Pinpoint the cell where the given text exists, returning its [X, Y] midpoint coordinate. 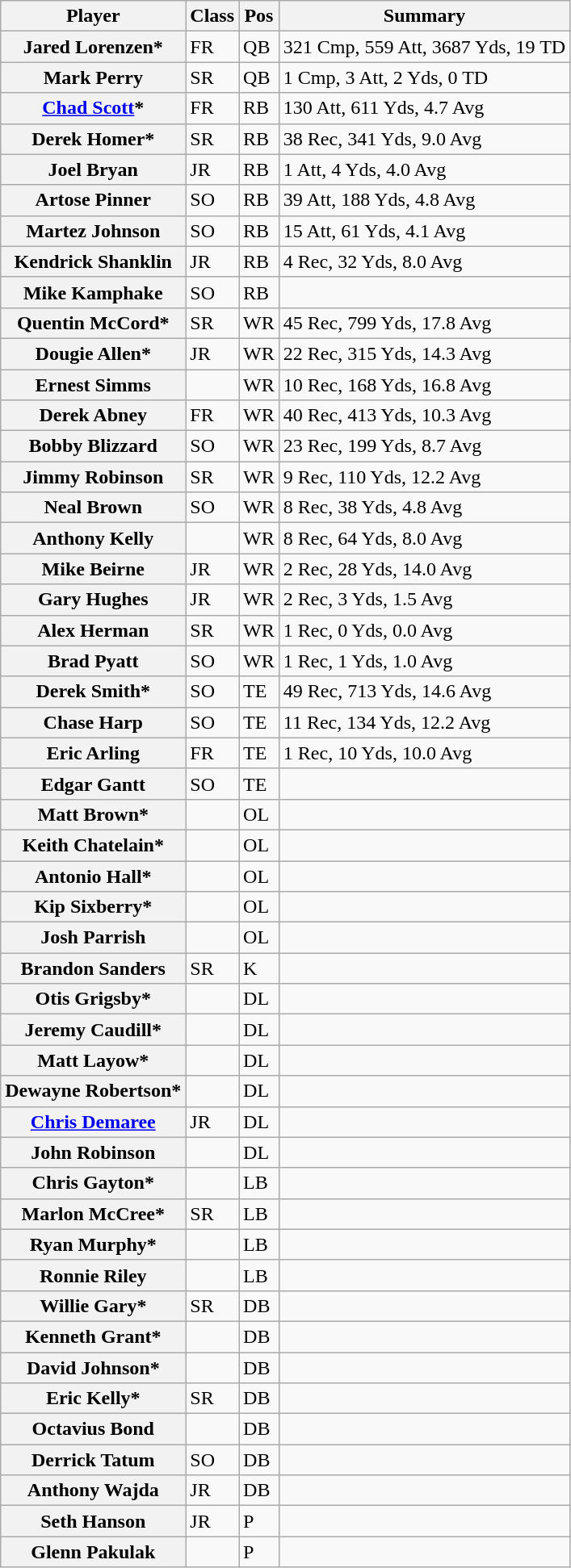
Derek Smith* [94, 692]
40 Rec, 413 Yds, 10.3 Avg [424, 416]
Artose Pinner [94, 200]
Dewayne Robertson* [94, 1091]
Ronnie Riley [94, 1275]
Dougie Allen* [94, 353]
Ryan Murphy* [94, 1244]
Mark Perry [94, 77]
Octavius Bond [94, 1429]
10 Rec, 168 Yds, 16.8 Avg [424, 385]
39 Att, 188 Yds, 4.8 Avg [424, 200]
11 Rec, 134 Yds, 12.2 Avg [424, 722]
Jimmy Robinson [94, 477]
Mike Kamphake [94, 292]
Chad Scott* [94, 108]
23 Rec, 199 Yds, 8.7 Avg [424, 446]
Mike Beirne [94, 569]
130 Att, 611 Yds, 4.7 Avg [424, 108]
Anthony Wajda [94, 1491]
Derek Abney [94, 416]
Summary [424, 16]
Anthony Kelly [94, 538]
Brad Pyatt [94, 661]
1 Rec, 1 Yds, 1.0 Avg [424, 661]
321 Cmp, 559 Att, 3687 Yds, 19 TD [424, 47]
Otis Grigsby* [94, 999]
Derek Homer* [94, 139]
Jared Lorenzen* [94, 47]
Kip Sixberry* [94, 907]
Matt Layow* [94, 1060]
Kenneth Grant* [94, 1336]
1 Cmp, 3 Att, 2 Yds, 0 TD [424, 77]
38 Rec, 341 Yds, 9.0 Avg [424, 139]
Bobby Blizzard [94, 446]
9 Rec, 110 Yds, 12.2 Avg [424, 477]
Pos [259, 16]
45 Rec, 799 Yds, 17.8 Avg [424, 323]
2 Rec, 28 Yds, 14.0 Avg [424, 569]
Keith Chatelain* [94, 845]
Matt Brown* [94, 814]
Antonio Hall* [94, 876]
Class [212, 16]
8 Rec, 38 Yds, 4.8 Avg [424, 508]
Kendrick Shanklin [94, 261]
John Robinson [94, 1152]
David Johnson* [94, 1368]
Player [94, 16]
K [259, 968]
Gary Hughes [94, 600]
Glenn Pakulak [94, 1552]
8 Rec, 64 Yds, 8.0 Avg [424, 538]
Joel Bryan [94, 169]
Alex Herman [94, 630]
4 Rec, 32 Yds, 8.0 Avg [424, 261]
Derrick Tatum [94, 1460]
Ernest Simms [94, 385]
1 Rec, 10 Yds, 10.0 Avg [424, 753]
2 Rec, 3 Yds, 1.5 Avg [424, 600]
Chris Gayton* [94, 1183]
Josh Parrish [94, 938]
Willie Gary* [94, 1306]
15 Att, 61 Yds, 4.1 Avg [424, 231]
Chris Demaree [94, 1122]
49 Rec, 713 Yds, 14.6 Avg [424, 692]
Quentin McCord* [94, 323]
Brandon Sanders [94, 968]
Seth Hanson [94, 1521]
Eric Arling [94, 753]
Edgar Gantt [94, 784]
1 Rec, 0 Yds, 0.0 Avg [424, 630]
Jeremy Caudill* [94, 1030]
Marlon McCree* [94, 1214]
1 Att, 4 Yds, 4.0 Avg [424, 169]
22 Rec, 315 Yds, 14.3 Avg [424, 353]
Neal Brown [94, 508]
Chase Harp [94, 722]
Martez Johnson [94, 231]
Eric Kelly* [94, 1399]
